From the cell containing the given text, extract its center point as (X, Y) coordinate. 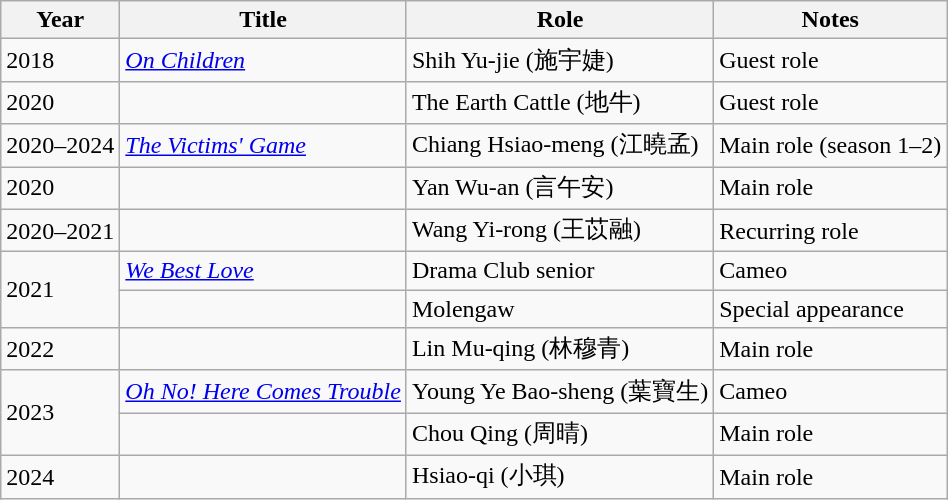
We Best Love (264, 271)
Young Ye Bao-sheng (葉寶生) (560, 392)
2020–2024 (60, 146)
Hsiao-qi (小琪) (560, 476)
On Children (264, 60)
Role (560, 20)
2022 (60, 350)
Lin Mu-qing (林穆青) (560, 350)
2018 (60, 60)
2020–2021 (60, 230)
Title (264, 20)
Yan Wu-an (言午安) (560, 188)
The Earth Cattle (地牛) (560, 102)
Shih Yu-jie (施宇婕) (560, 60)
Chou Qing (周晴) (560, 434)
Special appearance (830, 309)
2023 (60, 412)
Recurring role (830, 230)
2021 (60, 290)
Year (60, 20)
Drama Club senior (560, 271)
Main role (season 1–2) (830, 146)
The Victims' Game (264, 146)
Notes (830, 20)
Molengaw (560, 309)
Oh No! Here Comes Trouble (264, 392)
Chiang Hsiao-meng (江曉孟) (560, 146)
Wang Yi-rong (王苡融) (560, 230)
2024 (60, 476)
